Return the [X, Y] coordinate for the center point of the cell that contains the specified text.  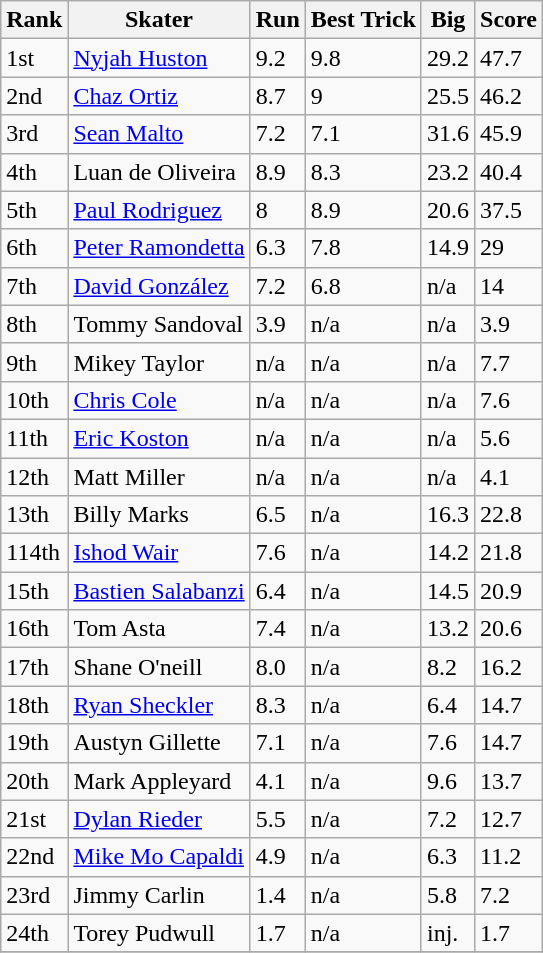
Skater [159, 20]
5th [34, 210]
6th [34, 248]
Rank [34, 20]
19th [34, 743]
Tom Asta [159, 629]
7.4 [278, 629]
21st [34, 819]
9.6 [448, 781]
18th [34, 705]
29 [509, 248]
Bastien Salabanzi [159, 591]
114th [34, 553]
11th [34, 438]
9 [363, 96]
Luan de Oliveira [159, 172]
47.7 [509, 58]
5.6 [509, 438]
8.7 [278, 96]
Run [278, 20]
15th [34, 591]
45.9 [509, 134]
Paul Rodriguez [159, 210]
13.7 [509, 781]
8th [34, 324]
12th [34, 477]
9th [34, 362]
Chris Cole [159, 400]
9.2 [278, 58]
Score [509, 20]
Jimmy Carlin [159, 895]
Matt Miller [159, 477]
2nd [34, 96]
14.2 [448, 553]
Peter Ramondetta [159, 248]
7.8 [363, 248]
40.4 [509, 172]
Torey Pudwull [159, 933]
13th [34, 515]
10th [34, 400]
8.0 [278, 667]
16th [34, 629]
Billy Marks [159, 515]
Big [448, 20]
1.4 [278, 895]
29.2 [448, 58]
Tommy Sandoval [159, 324]
16.2 [509, 667]
20th [34, 781]
21.8 [509, 553]
6.8 [363, 286]
22nd [34, 857]
4.9 [278, 857]
14 [509, 286]
25.5 [448, 96]
16.3 [448, 515]
7.7 [509, 362]
14.5 [448, 591]
37.5 [509, 210]
46.2 [509, 96]
17th [34, 667]
13.2 [448, 629]
4th [34, 172]
Best Trick [363, 20]
12.7 [509, 819]
20.9 [509, 591]
8 [278, 210]
Chaz Ortiz [159, 96]
3rd [34, 134]
14.9 [448, 248]
Mikey Taylor [159, 362]
Austyn Gillette [159, 743]
6.5 [278, 515]
Nyjah Huston [159, 58]
23rd [34, 895]
9.8 [363, 58]
Dylan Rieder [159, 819]
Ryan Sheckler [159, 705]
Mike Mo Capaldi [159, 857]
Eric Koston [159, 438]
Mark Appleyard [159, 781]
1st [34, 58]
Ishod Wair [159, 553]
inj. [448, 933]
24th [34, 933]
David González [159, 286]
5.8 [448, 895]
31.6 [448, 134]
7th [34, 286]
23.2 [448, 172]
22.8 [509, 515]
Shane O'neill [159, 667]
Sean Malto [159, 134]
11.2 [509, 857]
8.2 [448, 667]
5.5 [278, 819]
